Identify which cell holds the provided text, then report its [X, Y] central coordinate. 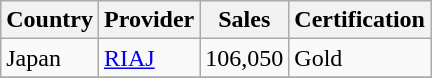
RIAJ [148, 58]
Certification [360, 20]
Gold [360, 58]
106,050 [244, 58]
Japan [50, 58]
Country [50, 20]
Sales [244, 20]
Provider [148, 20]
